Scan for the cell matching the given text and deliver its [x, y] coordinate at center. 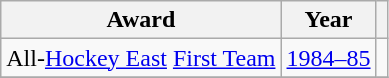
Award [141, 20]
Year [328, 20]
1984–85 [328, 58]
All-Hockey East First Team [141, 58]
